For the text-containing cell, return its midpoint in (X, Y) coordinate format. 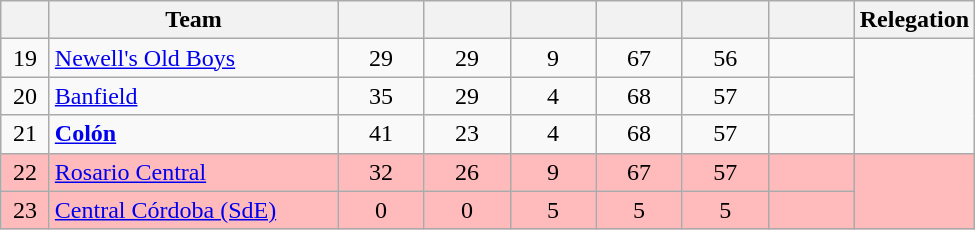
Newell's Old Boys (194, 58)
41 (381, 134)
35 (381, 96)
22 (26, 172)
Relegation (914, 20)
21 (26, 134)
Team (194, 20)
32 (381, 172)
20 (26, 96)
56 (725, 58)
26 (467, 172)
19 (26, 58)
Central Córdoba (SdE) (194, 210)
Rosario Central (194, 172)
Colón (194, 134)
Banfield (194, 96)
